Capture the cell that displays the provided text and extract its (x, y) central coordinate. 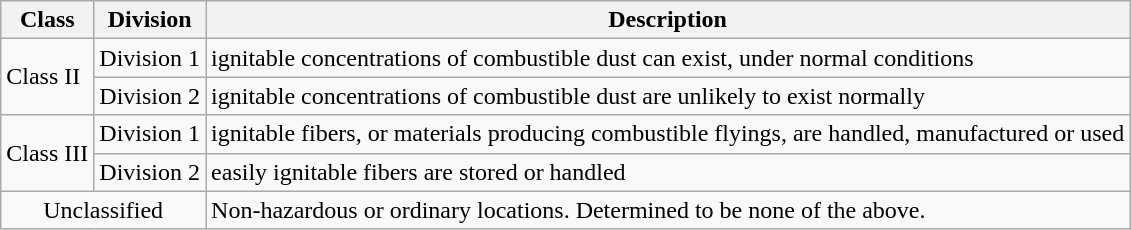
ignitable concentrations of combustible dust are unlikely to exist normally (668, 96)
Class II (48, 77)
Class (48, 20)
easily ignitable fibers are stored or handled (668, 172)
Unclassified (104, 210)
Description (668, 20)
Division (150, 20)
ignitable fibers, or materials producing combustible flyings, are handled, manufactured or used (668, 134)
Non-hazardous or ordinary locations. Determined to be none of the above. (668, 210)
ignitable concentrations of combustible dust can exist, under normal conditions (668, 58)
Class III (48, 153)
